Extract the [X, Y] coordinate from the center of the cell holding the provided text.  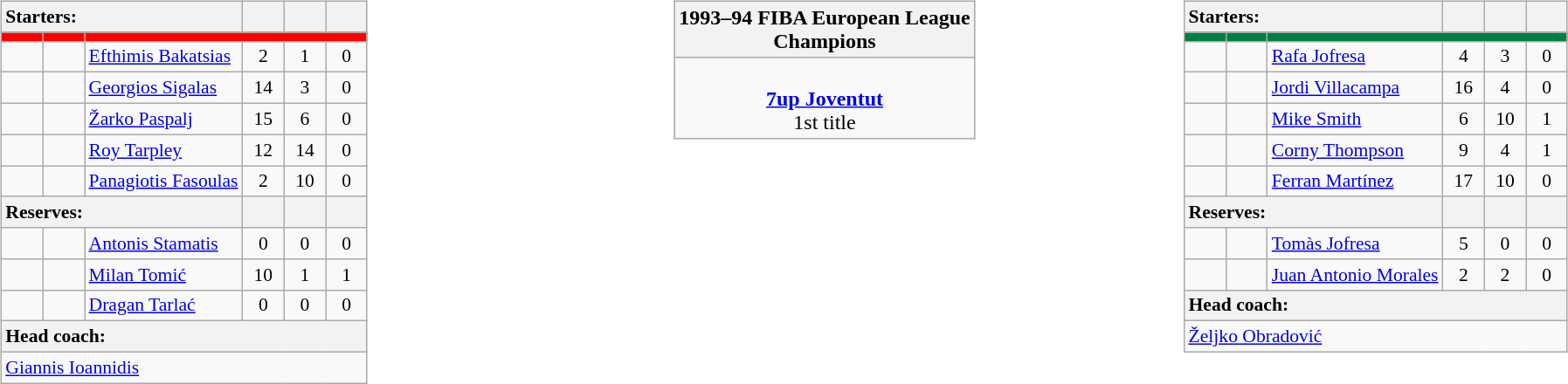
Efthimis Bakatsias [162, 57]
Tomàs Jofresa [1356, 243]
Roy Tarpley [162, 150]
Željko Obradović [1377, 337]
15 [264, 119]
Jordi Villacampa [1356, 88]
Ferran Martínez [1356, 182]
Giannis Ioannidis [183, 367]
Mike Smith [1356, 119]
Georgios Sigalas [162, 88]
Corny Thompson [1356, 150]
Dragan Tarlać [162, 305]
Panagiotis Fasoulas [162, 182]
Juan Antonio Morales [1356, 274]
Antonis Stamatis [162, 243]
1993–94 FIBA European League Champions [825, 30]
9 [1464, 150]
Milan Tomić [162, 274]
5 [1464, 243]
7up Joventut1st title [825, 98]
12 [264, 150]
Rafa Jofresa [1356, 57]
Žarko Paspalj [162, 119]
16 [1464, 88]
17 [1464, 182]
